Scan for the cell matching the given text and deliver its [x, y] coordinate at center. 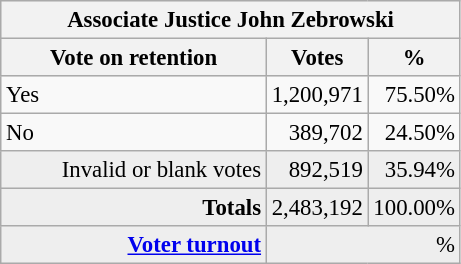
389,702 [317, 133]
Associate Justice John Zebrowski [231, 20]
100.00% [414, 208]
Totals [134, 208]
No [134, 133]
Votes [317, 58]
2,483,192 [317, 208]
75.50% [414, 95]
24.50% [414, 133]
Invalid or blank votes [134, 170]
Voter turnout [134, 245]
1,200,971 [317, 95]
892,519 [317, 170]
Yes [134, 95]
35.94% [414, 170]
Vote on retention [134, 58]
